Determine the [X, Y] coordinate at the center of the cell enclosing the given text.  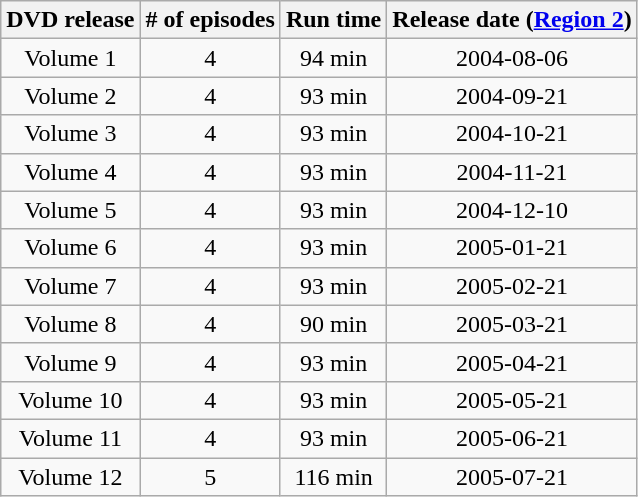
Volume 2 [70, 96]
2004-09-21 [512, 96]
Run time [333, 20]
2005-02-21 [512, 286]
2005-01-21 [512, 248]
2004-11-21 [512, 172]
90 min [333, 324]
Volume 1 [70, 58]
2004-12-10 [512, 210]
Volume 6 [70, 248]
Volume 12 [70, 477]
Volume 8 [70, 324]
2005-06-21 [512, 438]
116 min [333, 477]
94 min [333, 58]
2004-08-06 [512, 58]
Volume 4 [70, 172]
Release date (Region 2) [512, 20]
2005-05-21 [512, 400]
2004-10-21 [512, 134]
5 [210, 477]
Volume 7 [70, 286]
DVD release [70, 20]
Volume 11 [70, 438]
2005-03-21 [512, 324]
Volume 10 [70, 400]
# of episodes [210, 20]
Volume 5 [70, 210]
2005-07-21 [512, 477]
Volume 3 [70, 134]
2005-04-21 [512, 362]
Volume 9 [70, 362]
